Pinpoint the cell where the given text exists, returning its (x, y) midpoint coordinate. 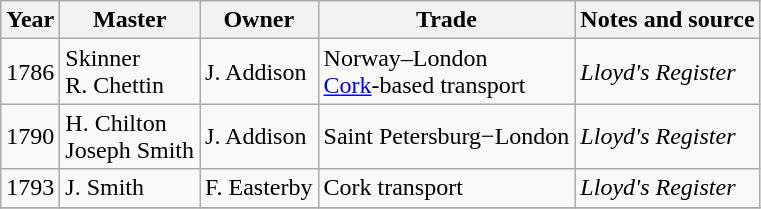
F. Easterby (259, 188)
Notes and source (668, 20)
H. ChiltonJoseph Smith (130, 136)
Trade (446, 20)
Norway–LondonCork-based transport (446, 72)
1786 (30, 72)
SkinnerR. Chettin (130, 72)
J. Smith (130, 188)
Owner (259, 20)
Saint Petersburg−London (446, 136)
1793 (30, 188)
Cork transport (446, 188)
Master (130, 20)
Year (30, 20)
1790 (30, 136)
